Search for the cell housing the specified text and yield its [x, y] center coordinate. 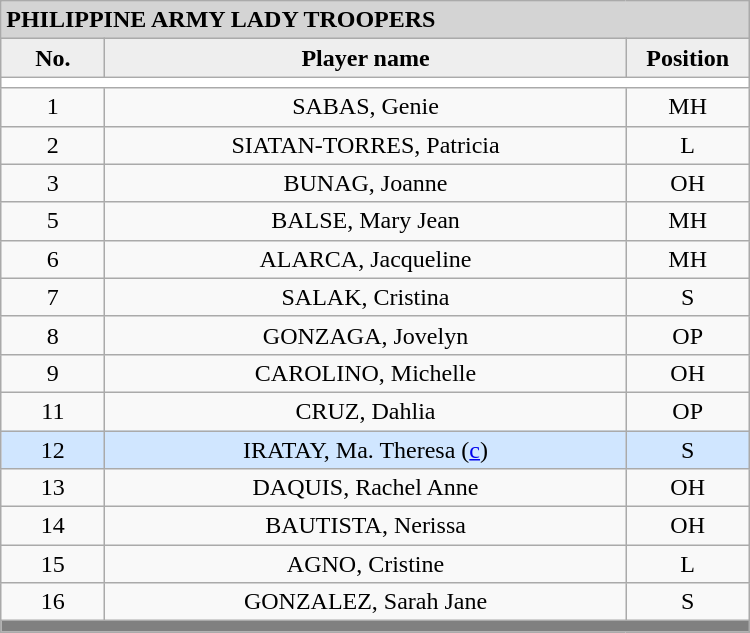
8 [53, 335]
16 [53, 602]
15 [53, 564]
6 [53, 259]
7 [53, 297]
3 [53, 183]
1 [53, 107]
14 [53, 526]
BAUTISTA, Nerissa [366, 526]
IRATAY, Ma. Theresa (c) [366, 449]
DAQUIS, Rachel Anne [366, 488]
2 [53, 145]
AGNO, Cristine [366, 564]
11 [53, 411]
5 [53, 221]
Position [688, 58]
CRUZ, Dahlia [366, 411]
CAROLINO, Michelle [366, 373]
PHILIPPINE ARMY LADY TROOPERS [375, 20]
ALARCA, Jacqueline [366, 259]
12 [53, 449]
BUNAG, Joanne [366, 183]
GONZALEZ, Sarah Jane [366, 602]
No. [53, 58]
SALAK, Cristina [366, 297]
GONZAGA, Jovelyn [366, 335]
SABAS, Genie [366, 107]
BALSE, Mary Jean [366, 221]
SIATAN-TORRES, Patricia [366, 145]
13 [53, 488]
Player name [366, 58]
9 [53, 373]
